Scan for the cell matching the given text and deliver its [X, Y] coordinate at center. 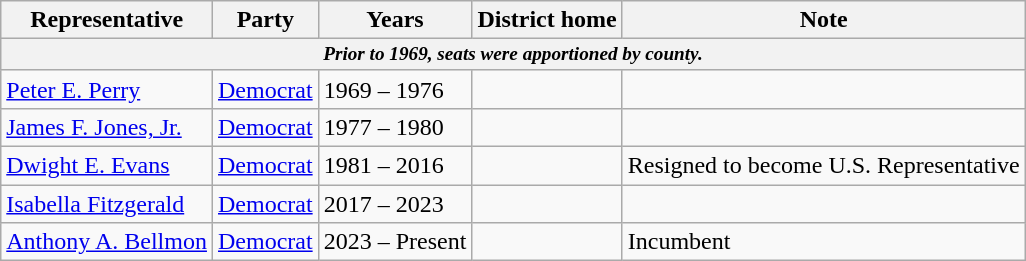
Note [824, 20]
2023 – Present [395, 242]
Resigned to become U.S. Representative [824, 166]
Peter E. Perry [107, 89]
1969 – 1976 [395, 89]
1981 – 2016 [395, 166]
Party [265, 20]
2017 – 2023 [395, 204]
1977 – 1980 [395, 128]
District home [547, 20]
Representative [107, 20]
Isabella Fitzgerald [107, 204]
Prior to 1969, seats were apportioned by county. [513, 55]
James F. Jones, Jr. [107, 128]
Incumbent [824, 242]
Years [395, 20]
Dwight E. Evans [107, 166]
Anthony A. Bellmon [107, 242]
